Return [x, y] of the center of cell containing provided text 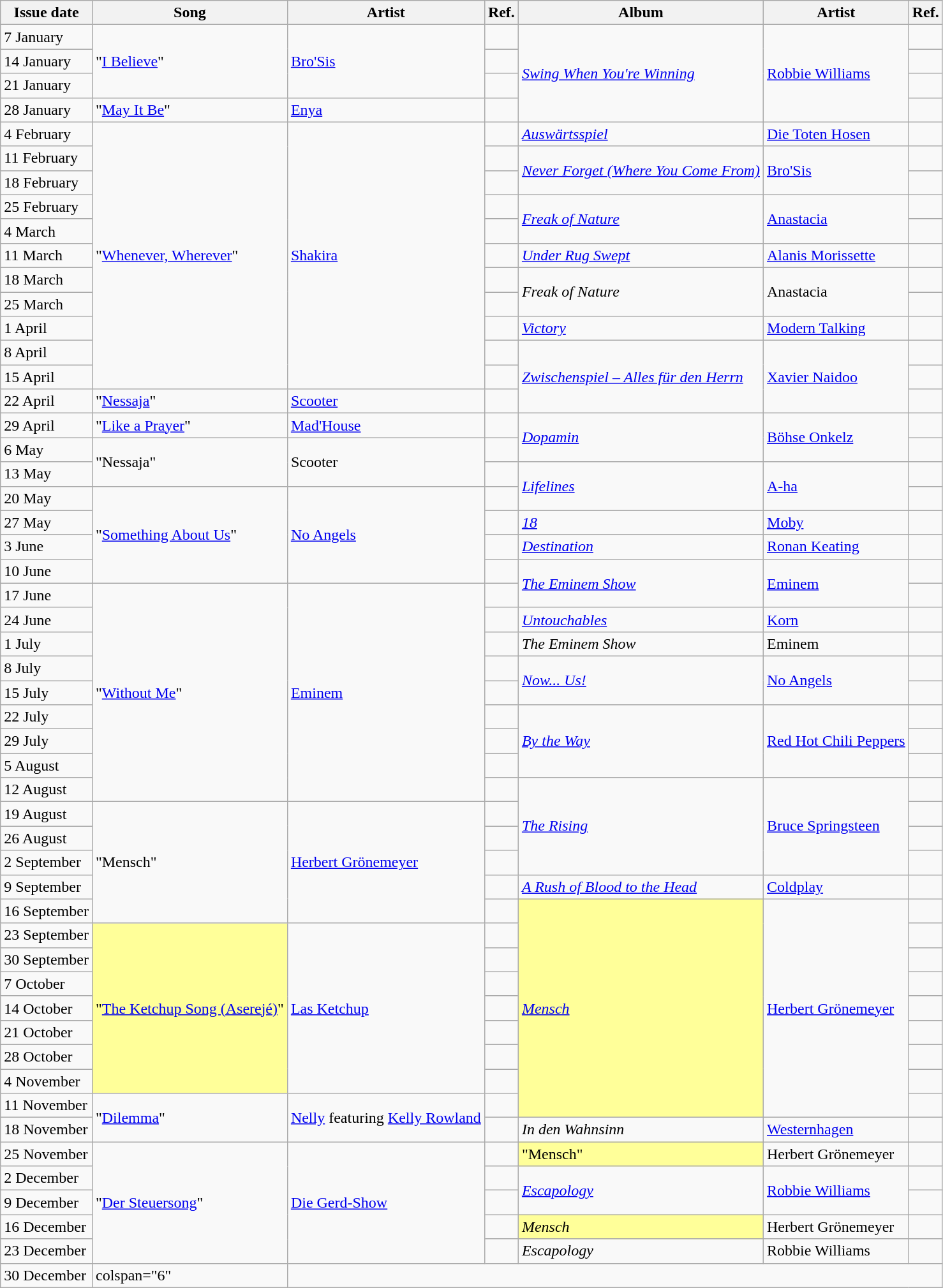
Westernhagen [836, 1130]
11 March [47, 255]
Album [641, 13]
25 November [47, 1154]
A-ha [836, 486]
"The Ketchup Song (Aserejé)" [189, 1008]
Nelly featuring Kelly Rowland [385, 1118]
29 July [47, 741]
18 March [47, 279]
"May It Be" [189, 110]
30 September [47, 959]
16 December [47, 1227]
Die Toten Hosen [836, 134]
12 August [47, 790]
Las Ketchup [385, 1008]
Alanis Morissette [836, 255]
4 February [47, 134]
Swing When You're Winning [641, 73]
4 March [47, 231]
18 February [47, 182]
Untouchables [641, 619]
8 April [47, 353]
Böhse Onkelz [836, 438]
Red Hot Chili Peppers [836, 741]
26 August [47, 838]
15 July [47, 692]
8 July [47, 668]
2 September [47, 862]
10 June [47, 571]
9 December [47, 1203]
Victory [641, 329]
27 May [47, 522]
11 February [47, 158]
"Something About Us" [189, 535]
A Rush of Blood to the Head [641, 887]
Zwischenspiel – Alles für den Herrn [641, 377]
Moby [836, 522]
Bruce Springsteen [836, 826]
By the Way [641, 741]
Never Forget (Where You Come From) [641, 170]
23 September [47, 935]
Ronan Keating [836, 547]
"I Believe" [189, 61]
21 January [47, 85]
11 November [47, 1106]
6 May [47, 450]
25 March [47, 304]
4 November [47, 1081]
1 July [47, 644]
9 September [47, 887]
1 April [47, 329]
18 [641, 522]
14 October [47, 1008]
22 April [47, 401]
Auswärtsspiel [641, 134]
23 December [47, 1251]
16 September [47, 911]
18 November [47, 1130]
Modern Talking [836, 329]
Korn [836, 619]
21 October [47, 1032]
28 January [47, 110]
19 August [47, 814]
Issue date [47, 13]
28 October [47, 1056]
Dopamin [641, 438]
14 January [47, 61]
Lifelines [641, 486]
Song [189, 13]
20 May [47, 498]
7 October [47, 984]
3 June [47, 547]
The Rising [641, 826]
Xavier Naidoo [836, 377]
7 January [47, 37]
colspan="6" [189, 1275]
Mad'House [385, 426]
13 May [47, 474]
Now... Us! [641, 680]
2 December [47, 1178]
In den Wahnsinn [641, 1130]
30 December [47, 1275]
5 August [47, 766]
Under Rug Swept [641, 255]
Coldplay [836, 887]
25 February [47, 207]
17 June [47, 595]
Enya [385, 110]
"Without Me" [189, 693]
Die Gerd-Show [385, 1203]
24 June [47, 619]
Destination [641, 547]
"Der Steuersong" [189, 1203]
"Like a Prayer" [189, 426]
"Whenever, Wherever" [189, 255]
15 April [47, 377]
"Dilemma" [189, 1118]
22 July [47, 717]
29 April [47, 426]
Shakira [385, 255]
